Identify which cell holds the provided text, then report its (X, Y) central coordinate. 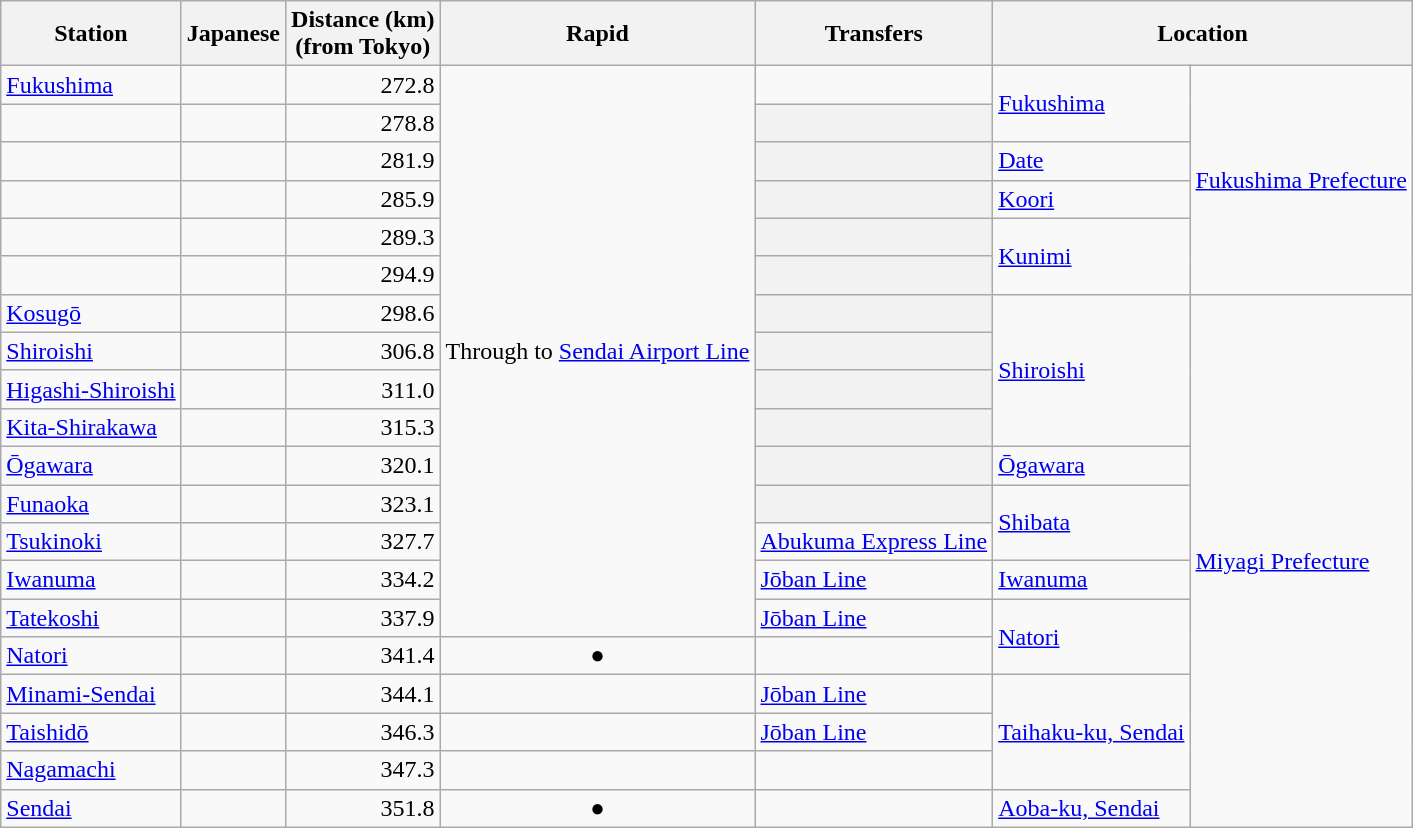
294.9 (363, 275)
351.8 (363, 808)
Taihaku-ku, Sendai (1092, 732)
327.7 (363, 542)
337.9 (363, 618)
Tsukinoki (91, 542)
306.8 (363, 351)
Distance (km)(from Tokyo) (363, 34)
278.8 (363, 123)
344.1 (363, 694)
Rapid (598, 34)
Funaoka (91, 503)
298.6 (363, 313)
Japanese (233, 34)
Aoba-ku, Sendai (1092, 808)
281.9 (363, 161)
285.9 (363, 199)
323.1 (363, 503)
Taishidō (91, 732)
272.8 (363, 85)
341.4 (363, 656)
334.2 (363, 580)
Abukuma Express Line (874, 542)
Kunimi (1092, 256)
Date (1092, 161)
315.3 (363, 427)
Transfers (874, 34)
Koori (1092, 199)
Fukushima Prefecture (1301, 180)
Nagamachi (91, 770)
Tatekoshi (91, 618)
Kosugō (91, 313)
Station (91, 34)
Location (1203, 34)
289.3 (363, 237)
347.3 (363, 770)
Kita-Shirakawa (91, 427)
Shibata (1092, 522)
Miyagi Prefecture (1301, 560)
311.0 (363, 389)
Through to Sendai Airport Line (598, 352)
Sendai (91, 808)
346.3 (363, 732)
320.1 (363, 465)
Minami-Sendai (91, 694)
Higashi-Shiroishi (91, 389)
